Pinpoint the cell where the given text exists, returning its (X, Y) midpoint coordinate. 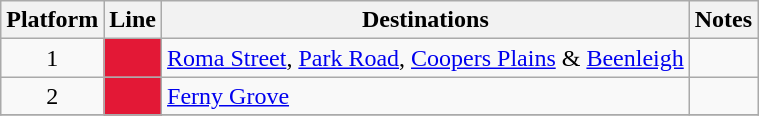
Roma Street, Park Road, Coopers Plains & Beenleigh (426, 58)
Platform (52, 20)
1 (52, 58)
Destinations (426, 20)
2 (52, 96)
Ferny Grove (426, 96)
Line (133, 20)
Notes (723, 20)
